Detect which cell encompasses the target text, then output its (x, y) center coordinate. 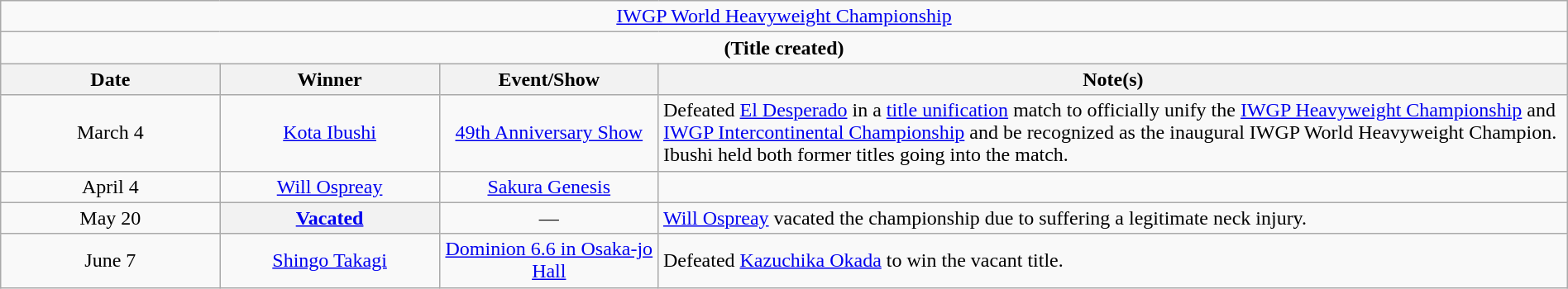
Shingo Takagi (329, 261)
Sakura Genesis (549, 187)
Kota Ibushi (329, 133)
June 7 (111, 261)
Event/Show (549, 79)
March 4 (111, 133)
Will Ospreay vacated the championship due to suffering a legitimate neck injury. (1113, 218)
(Title created) (784, 48)
Winner (329, 79)
Date (111, 79)
Defeated Kazuchika Okada to win the vacant title. (1113, 261)
Will Ospreay (329, 187)
Vacated (329, 218)
April 4 (111, 187)
— (549, 218)
IWGP World Heavyweight Championship (784, 17)
May 20 (111, 218)
Dominion 6.6 in Osaka-jo Hall (549, 261)
49th Anniversary Show (549, 133)
Note(s) (1113, 79)
